Provide the (x, y) coordinate of the cell's center where the given text is located.  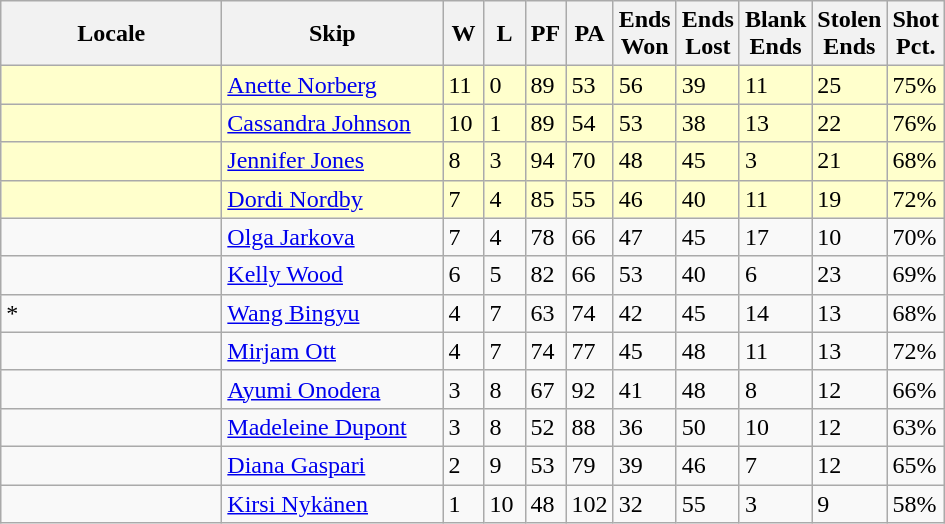
21 (850, 161)
Kelly Wood (332, 275)
Ends Lost (708, 34)
75% (916, 85)
52 (546, 427)
70 (590, 161)
94 (546, 161)
Olga Jarkova (332, 237)
Ayumi Onodera (332, 389)
92 (590, 389)
42 (644, 313)
102 (590, 503)
47 (644, 237)
Locale (112, 34)
22 (850, 123)
14 (775, 313)
63 (546, 313)
Blank Ends (775, 34)
17 (775, 237)
Diana Gaspari (332, 465)
Kirsi Nykänen (332, 503)
Wang Bingyu (332, 313)
Shot Pct. (916, 34)
L (504, 34)
PA (590, 34)
Cassandra Johnson (332, 123)
38 (708, 123)
69% (916, 275)
25 (850, 85)
Mirjam Ott (332, 351)
0 (504, 85)
36 (644, 427)
50 (708, 427)
76% (916, 123)
23 (850, 275)
Madeleine Dupont (332, 427)
PF (546, 34)
70% (916, 237)
Skip (332, 34)
41 (644, 389)
78 (546, 237)
65% (916, 465)
79 (590, 465)
Jennifer Jones (332, 161)
5 (504, 275)
54 (590, 123)
2 (464, 465)
82 (546, 275)
19 (850, 199)
Dordi Nordby (332, 199)
77 (590, 351)
* (112, 313)
56 (644, 85)
Stolen Ends (850, 34)
85 (546, 199)
88 (590, 427)
W (464, 34)
67 (546, 389)
66% (916, 389)
63% (916, 427)
32 (644, 503)
Ends Won (644, 34)
58% (916, 503)
Anette Norberg (332, 85)
